Return (X, Y) of the center of cell containing provided text 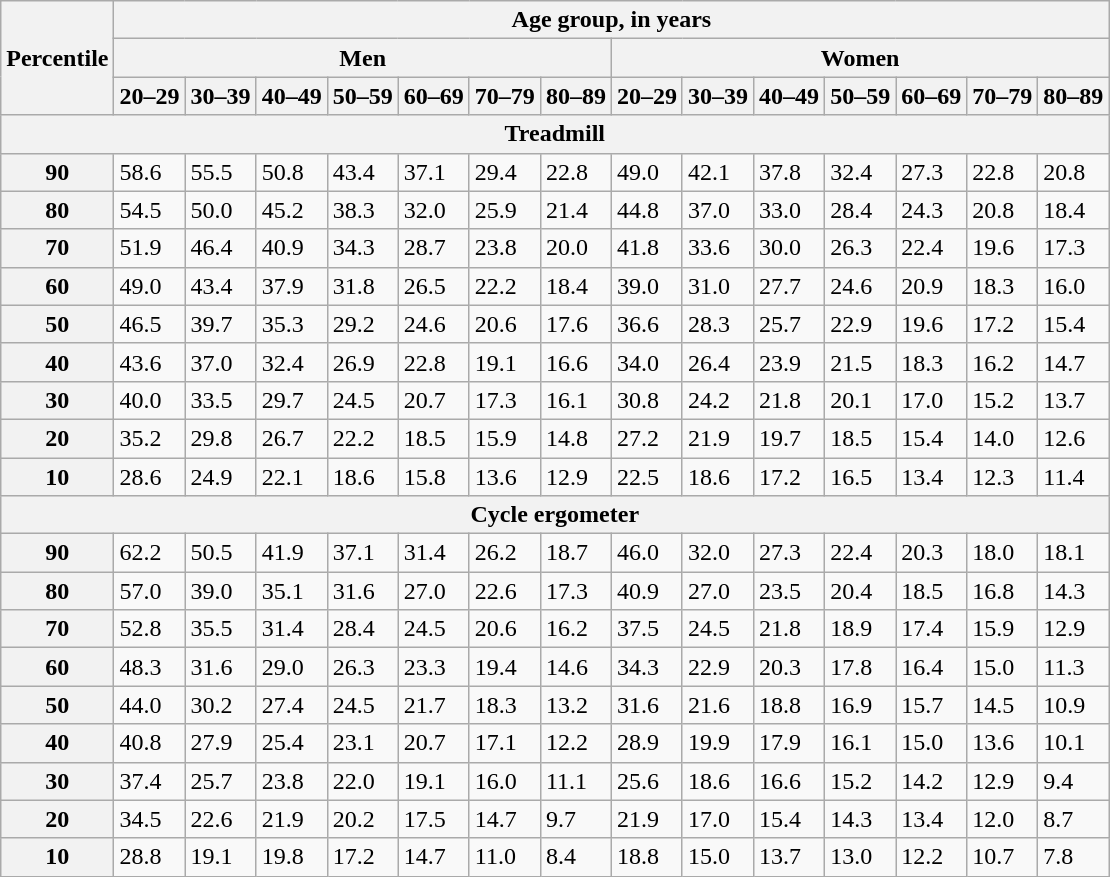
37.8 (790, 172)
13.2 (576, 705)
29.8 (220, 438)
30.0 (790, 248)
27.2 (646, 438)
37.4 (150, 781)
19.7 (790, 438)
15.7 (932, 705)
12.3 (1002, 477)
20.9 (932, 286)
33.5 (220, 400)
22.0 (362, 781)
Women (860, 58)
18.9 (860, 629)
14.6 (576, 667)
12.0 (1002, 819)
37.9 (292, 286)
26.7 (292, 438)
46.5 (150, 324)
26.4 (718, 362)
17.4 (932, 629)
Men (362, 58)
41.9 (292, 553)
22.5 (646, 477)
29.7 (292, 400)
11.3 (1074, 667)
44.8 (646, 210)
23.5 (790, 591)
18.1 (1074, 553)
27.4 (292, 705)
58.6 (150, 172)
14.2 (932, 781)
25.4 (292, 743)
19.8 (292, 857)
10.7 (1002, 857)
11.4 (1074, 477)
20.0 (576, 248)
21.6 (718, 705)
Treadmill (555, 134)
28.7 (434, 248)
31.0 (718, 286)
33.6 (718, 248)
9.7 (576, 819)
33.0 (790, 210)
Percentile (58, 58)
26.5 (434, 286)
35.5 (220, 629)
36.6 (646, 324)
8.4 (576, 857)
26.9 (362, 362)
20.1 (860, 400)
41.8 (646, 248)
28.9 (646, 743)
16.5 (860, 477)
24.2 (718, 400)
50.8 (292, 172)
35.2 (150, 438)
43.6 (150, 362)
24.3 (932, 210)
30.2 (220, 705)
21.4 (576, 210)
14.0 (1002, 438)
18.7 (576, 553)
29.2 (362, 324)
26.2 (504, 553)
20.4 (860, 591)
25.9 (504, 210)
24.9 (220, 477)
34.5 (150, 819)
16.8 (1002, 591)
29.4 (504, 172)
29.0 (292, 667)
51.9 (150, 248)
46.0 (646, 553)
28.8 (150, 857)
14.5 (1002, 705)
62.2 (150, 553)
40.0 (150, 400)
23.3 (434, 667)
22.1 (292, 477)
21.7 (434, 705)
Age group, in years (612, 20)
13.0 (860, 857)
19.9 (718, 743)
23.9 (790, 362)
28.3 (718, 324)
27.9 (220, 743)
40.8 (150, 743)
7.8 (1074, 857)
25.6 (646, 781)
42.1 (718, 172)
48.3 (150, 667)
10.9 (1074, 705)
11.0 (504, 857)
16.4 (932, 667)
50.0 (220, 210)
17.5 (434, 819)
16.9 (860, 705)
38.3 (362, 210)
21.5 (860, 362)
Cycle ergometer (555, 515)
14.8 (576, 438)
27.7 (790, 286)
46.4 (220, 248)
12.6 (1074, 438)
8.7 (1074, 819)
9.4 (1074, 781)
34.0 (646, 362)
18.0 (1002, 553)
54.5 (150, 210)
55.5 (220, 172)
10.1 (1074, 743)
19.4 (504, 667)
17.6 (576, 324)
50.5 (220, 553)
39.7 (220, 324)
20.2 (362, 819)
30.8 (646, 400)
23.1 (362, 743)
17.9 (790, 743)
52.8 (150, 629)
11.1 (576, 781)
35.3 (292, 324)
17.8 (860, 667)
35.1 (292, 591)
45.2 (292, 210)
44.0 (150, 705)
31.8 (362, 286)
37.5 (646, 629)
17.1 (504, 743)
57.0 (150, 591)
15.8 (434, 477)
28.6 (150, 477)
